Find where the given text appears and provide that cell's center as (X, Y) coordinate. 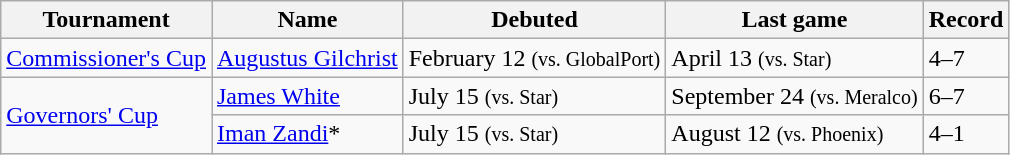
Debuted (534, 20)
Tournament (106, 20)
Record (966, 20)
Last game (794, 20)
Iman Zandi* (308, 134)
4–1 (966, 134)
Augustus Gilchrist (308, 58)
Governors' Cup (106, 115)
February 12 (vs. GlobalPort) (534, 58)
September 24 (vs. Meralco) (794, 96)
August 12 (vs. Phoenix) (794, 134)
4–7 (966, 58)
Commissioner's Cup (106, 58)
6–7 (966, 96)
James White (308, 96)
April 13 (vs. Star) (794, 58)
Name (308, 20)
